Pinpoint the cell where the given text exists, returning its [X, Y] midpoint coordinate. 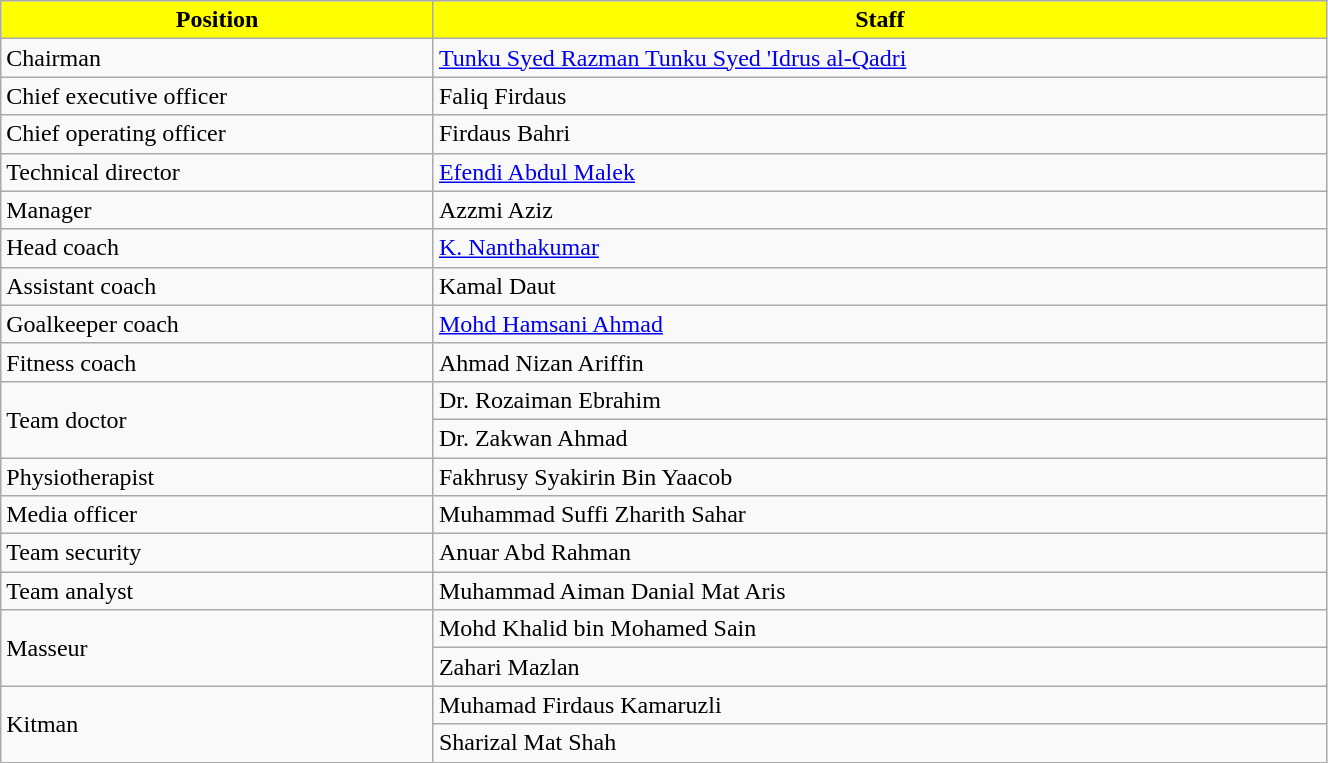
Mohd Khalid bin Mohamed Sain [880, 629]
Tunku Syed Razman Tunku Syed 'Idrus al-Qadri [880, 58]
Position [218, 20]
Anuar Abd Rahman [880, 553]
Chief executive officer [218, 96]
Firdaus Bahri [880, 134]
Media officer [218, 515]
Team security [218, 553]
Dr. Zakwan Ahmad [880, 438]
Fitness coach [218, 362]
Assistant coach [218, 286]
Muhammad Aiman Danial Mat Aris [880, 591]
Sharizal Mat Shah [880, 743]
Dr. Rozaiman Ebrahim [880, 400]
Goalkeeper coach [218, 324]
Masseur [218, 648]
Team analyst [218, 591]
Manager [218, 210]
Chairman [218, 58]
Ahmad Nizan Ariffin [880, 362]
Physiotherapist [218, 477]
Muhammad Suffi Zharith Sahar [880, 515]
Head coach [218, 248]
Kamal Daut [880, 286]
Fakhrusy Syakirin Bin Yaacob [880, 477]
Mohd Hamsani Ahmad [880, 324]
Efendi Abdul Malek [880, 172]
Team doctor [218, 419]
K. Nanthakumar [880, 248]
Kitman [218, 724]
Zahari Mazlan [880, 667]
Technical director [218, 172]
Chief operating officer [218, 134]
Azzmi Aziz [880, 210]
Faliq Firdaus [880, 96]
Staff [880, 20]
Muhamad Firdaus Kamaruzli [880, 705]
